Detect which cell encompasses the target text, then output its [X, Y] center coordinate. 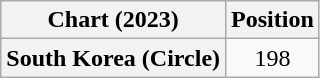
South Korea (Circle) [114, 58]
Chart (2023) [114, 20]
198 [273, 58]
Position [273, 20]
